Provide the [X, Y] coordinate of the cell's center where the given text is located.  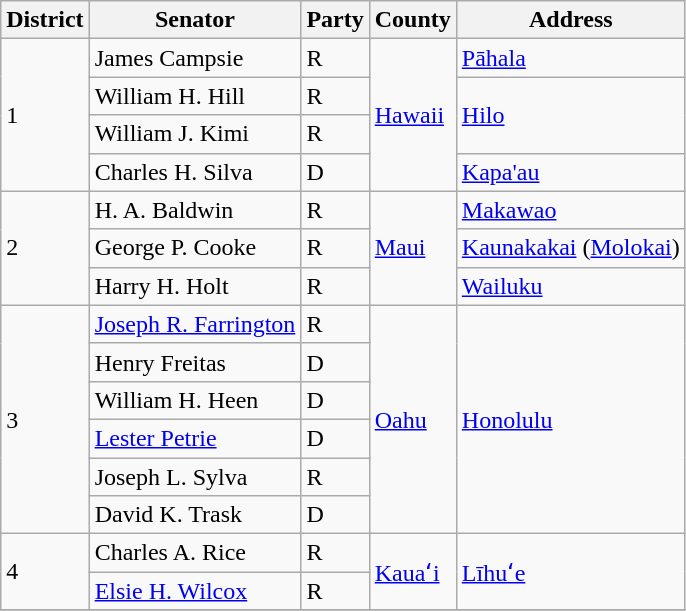
Party [335, 20]
Wailuku [570, 286]
George P. Cooke [195, 248]
4 [45, 572]
Joseph R. Farrington [195, 324]
Charles A. Rice [195, 553]
Joseph L. Sylva [195, 477]
David K. Trask [195, 515]
Pāhala [570, 58]
Lester Petrie [195, 438]
District [45, 20]
William H. Hill [195, 96]
William J. Kimi [195, 134]
County [412, 20]
Charles H. Silva [195, 172]
Oahu [412, 419]
3 [45, 419]
2 [45, 248]
Henry Freitas [195, 362]
Maui [412, 248]
1 [45, 115]
Harry H. Holt [195, 286]
Address [570, 20]
Kauaʻi [412, 572]
Hawaii [412, 115]
Makawao [570, 210]
Honolulu [570, 419]
James Campsie [195, 58]
William H. Heen [195, 400]
Kaunakakai (Molokai) [570, 248]
H. A. Baldwin [195, 210]
Kapa'au [570, 172]
Elsie H. Wilcox [195, 591]
Senator [195, 20]
Hilo [570, 115]
Līhuʻe [570, 572]
